Locate the cell with the specified text and output its (X, Y) center coordinate. 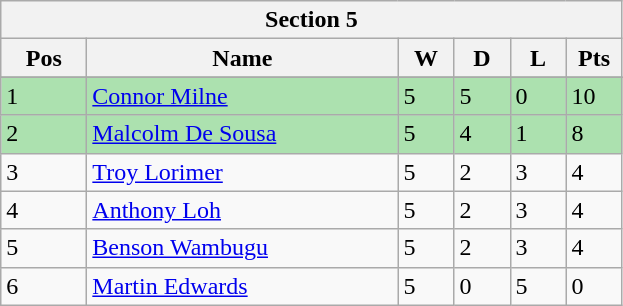
Martin Edwards (242, 286)
Malcolm De Sousa (242, 134)
Pos (44, 58)
8 (594, 134)
Connor Milne (242, 96)
W (426, 58)
6 (44, 286)
Name (242, 58)
D (482, 58)
Benson Wambugu (242, 248)
Section 5 (312, 20)
Anthony Loh (242, 210)
L (538, 58)
Troy Lorimer (242, 172)
Pts (594, 58)
10 (594, 96)
